For the text-containing cell, return its midpoint in [X, Y] coordinate format. 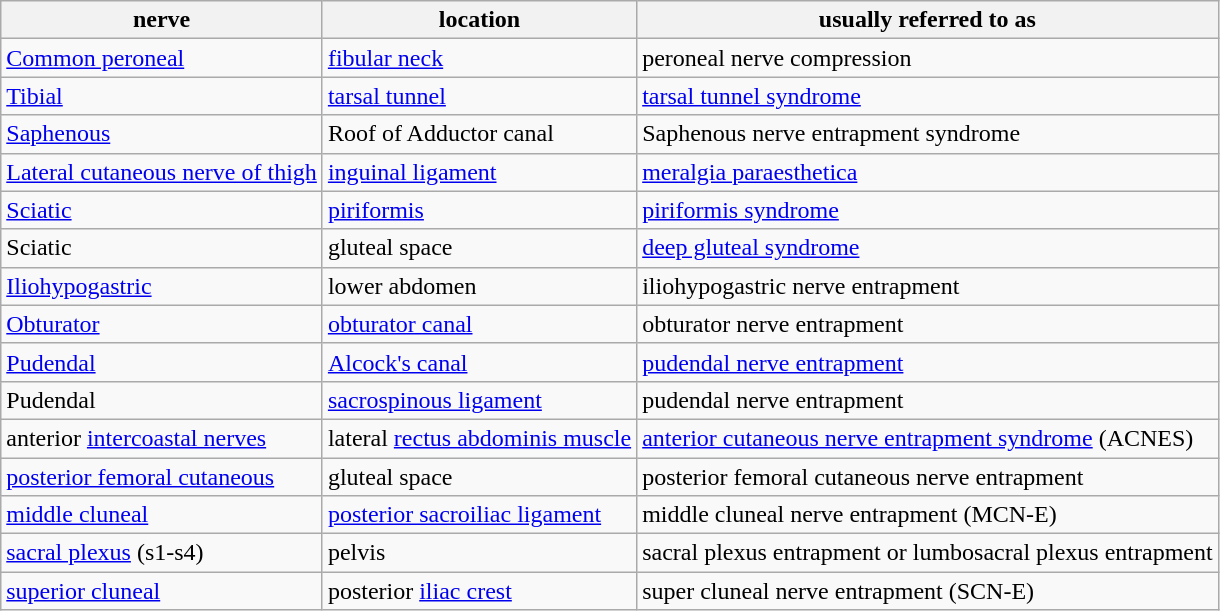
obturator canal [479, 324]
anterior intercoastal nerves [162, 438]
anterior cutaneous nerve entrapment syndrome (ACNES) [928, 438]
posterior iliac crest [479, 591]
posterior femoral cutaneous nerve entrapment [928, 477]
sacral plexus (s1-s4) [162, 553]
tarsal tunnel [479, 96]
Saphenous [162, 134]
Common peroneal [162, 58]
meralgia paraesthetica [928, 172]
Tibial [162, 96]
nerve [162, 20]
Roof of Adductor canal [479, 134]
middle cluneal [162, 515]
Obturator [162, 324]
tarsal tunnel syndrome [928, 96]
sacral plexus entrapment or lumbosacral plexus entrapment [928, 553]
fibular neck [479, 58]
pelvis [479, 553]
middle cluneal nerve entrapment (MCN-E) [928, 515]
usually referred to as [928, 20]
sacrospinous ligament [479, 400]
posterior femoral cutaneous [162, 477]
piriformis [479, 210]
Lateral cutaneous nerve of thigh [162, 172]
superior cluneal [162, 591]
lateral rectus abdominis muscle [479, 438]
location [479, 20]
inguinal ligament [479, 172]
peroneal nerve compression [928, 58]
obturator nerve entrapment [928, 324]
lower abdomen [479, 286]
Alcock's canal [479, 362]
posterior sacroiliac ligament [479, 515]
super cluneal nerve entrapment (SCN-E) [928, 591]
Saphenous nerve entrapment syndrome [928, 134]
Iliohypogastric [162, 286]
piriformis syndrome [928, 210]
deep gluteal syndrome [928, 248]
iliohypogastric nerve entrapment [928, 286]
